For the text-containing cell, return its midpoint in [X, Y] coordinate format. 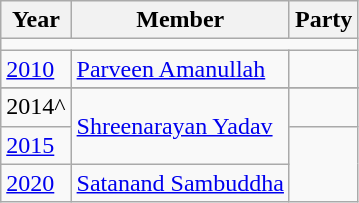
2020 [36, 183]
Member [180, 20]
Year [36, 20]
2010 [36, 69]
Shreenarayan Yadav [180, 126]
Party [323, 20]
2015 [36, 145]
Parveen Amanullah [180, 69]
Satanand Sambuddha [180, 183]
2014^ [36, 107]
